Return (X, Y) of the center of cell containing provided text 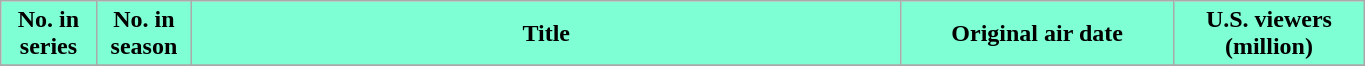
Original air date (1038, 34)
U.S. viewers(million) (1268, 34)
Title (546, 34)
No. inseries (48, 34)
No. inseason (144, 34)
